Return [x, y] of the center of cell containing provided text 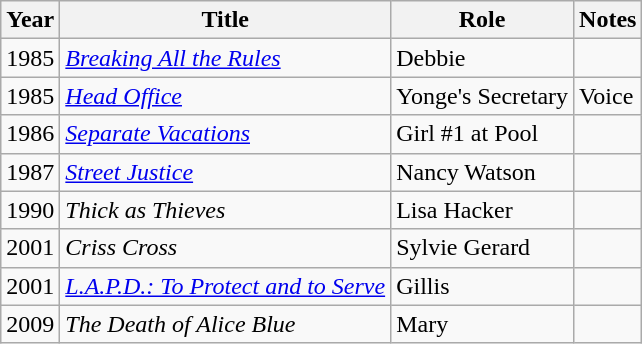
Breaking All the Rules [226, 58]
Yonge's Secretary [482, 96]
Mary [482, 324]
Criss Cross [226, 248]
The Death of Alice Blue [226, 324]
Street Justice [226, 172]
Gillis [482, 286]
Sylvie Gerard [482, 248]
1986 [30, 134]
Debbie [482, 58]
Title [226, 20]
Year [30, 20]
Voice [608, 96]
2009 [30, 324]
Lisa Hacker [482, 210]
Role [482, 20]
Thick as Thieves [226, 210]
Nancy Watson [482, 172]
Girl #1 at Pool [482, 134]
1987 [30, 172]
Separate Vacations [226, 134]
L.A.P.D.: To Protect and to Serve [226, 286]
1990 [30, 210]
Head Office [226, 96]
Notes [608, 20]
